Return (X, Y) of the center of cell containing provided text 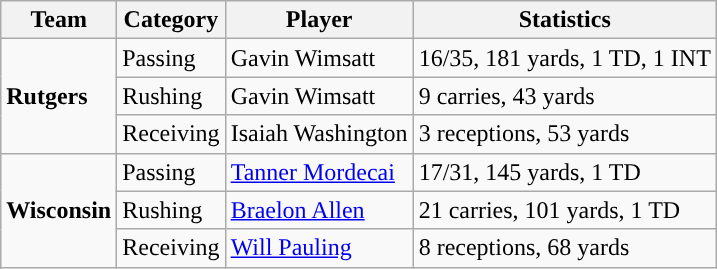
21 carries, 101 yards, 1 TD (564, 210)
16/35, 181 yards, 1 TD, 1 INT (564, 58)
3 receptions, 53 yards (564, 134)
Tanner Mordecai (319, 172)
Statistics (564, 20)
Will Pauling (319, 248)
Team (59, 20)
Braelon Allen (319, 210)
8 receptions, 68 yards (564, 248)
Wisconsin (59, 210)
9 carries, 43 yards (564, 96)
Player (319, 20)
17/31, 145 yards, 1 TD (564, 172)
Rutgers (59, 96)
Category (171, 20)
Isaiah Washington (319, 134)
